Capture the cell that displays the provided text and extract its (X, Y) central coordinate. 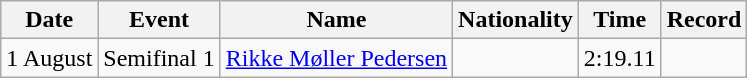
Semifinal 1 (159, 58)
Record (704, 20)
2:19.11 (620, 58)
Rikke Møller Pedersen (336, 58)
Time (620, 20)
Name (336, 20)
Event (159, 20)
1 August (50, 58)
Date (50, 20)
Nationality (516, 20)
